Locate the cell with the specified text and output its (X, Y) center coordinate. 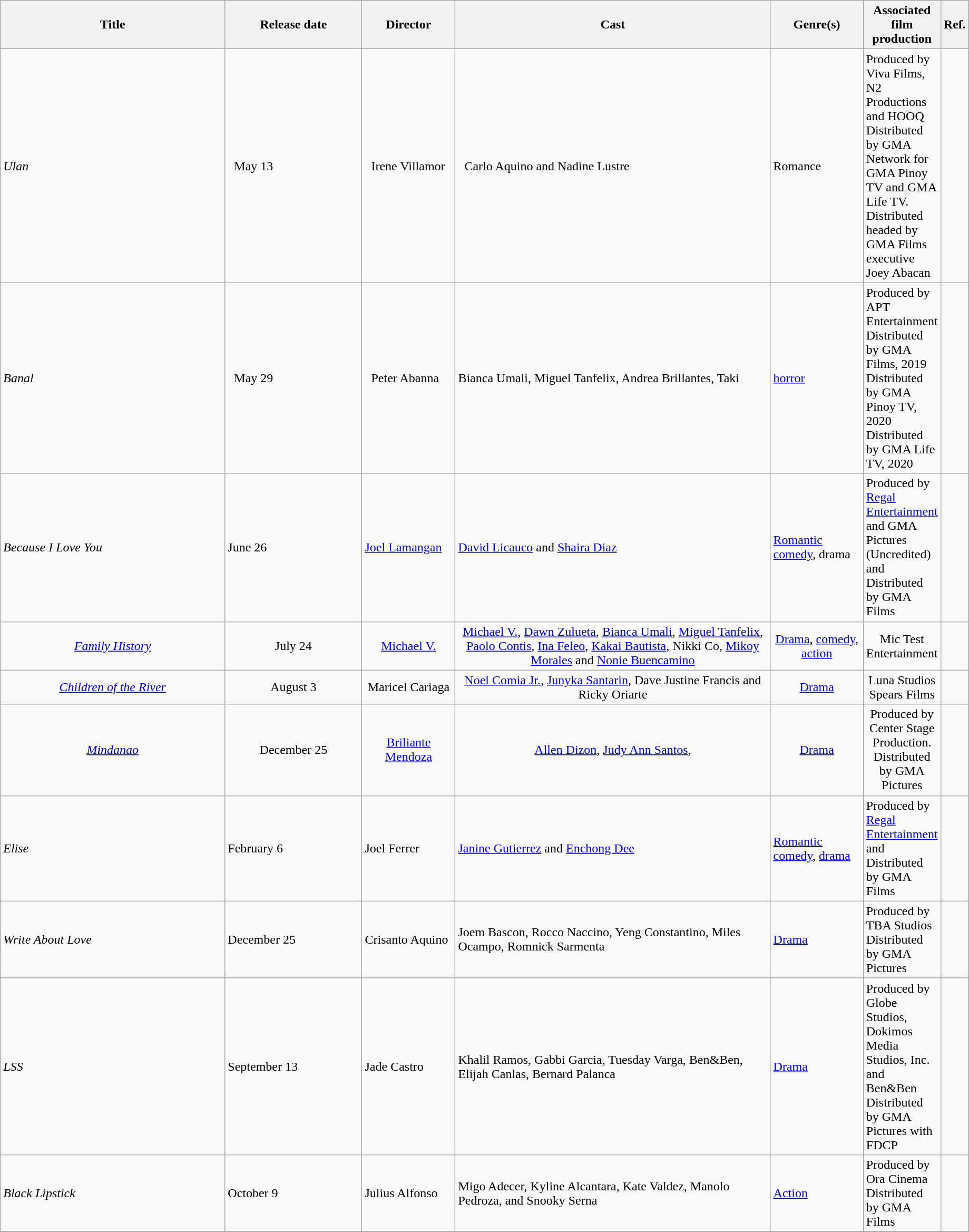
Produced by Regal Entertainment and Distributed by GMA Films (902, 848)
David Licauco and Shaira Diaz (613, 547)
Michael V. (409, 646)
August 3 (293, 687)
February 6 (293, 848)
Joem Bascon, Rocco Naccino, Yeng Constantino, Miles Ocampo, Romnick Sarmenta (613, 939)
Write About Love (113, 939)
Michael V., Dawn Zulueta, Bianca Umali, Miguel Tanfelix, Paolo Contis, Ina Feleo, Kakai Bautista, Nikki Co, Mikoy Morales and Nonie Buencamino (613, 646)
Jade Castro (409, 1066)
Allen Dizon, Judy Ann Santos, (613, 750)
Release date (293, 25)
Produced by Center Stage Production. Distributed by GMA Pictures (902, 750)
Migo Adecer, Kyline Alcantara, Kate Valdez, Manolo Pedroza, and Snooky Serna (613, 1193)
October 9 (293, 1193)
Mic Test Entertainment (902, 646)
Produced by APT EntertainmentDistributed by GMA Films, 2019 Distributed by GMA Pinoy TV, 2020 Distributed by GMA Life TV, 2020 (902, 378)
horror (817, 378)
May 29 (293, 378)
Produced by Regal Entertainment and GMA Pictures (Uncredited) and Distributed by GMA Films (902, 547)
Action (817, 1193)
Peter Abanna (409, 378)
Ref. (955, 25)
Title (113, 25)
Briliante Mendoza (409, 750)
Family History (113, 646)
Joel Ferrer (409, 848)
Janine Gutierrez and Enchong Dee (613, 848)
Children of the River (113, 687)
June 26 (293, 547)
Bianca Umali, Miguel Tanfelix, Andrea Brillantes, Taki (613, 378)
Produced by Ora CinemaDistributed by GMA Films (902, 1193)
Mindanao (113, 750)
Joel Lamangan (409, 547)
Banal (113, 378)
Because I Love You (113, 547)
Khalil Ramos, Gabbi Garcia, Tuesday Varga, Ben&Ben, Elijah Canlas, Bernard Palanca (613, 1066)
Genre(s) (817, 25)
Produced by Globe Studios, Dokimos Media Studios, Inc. and Ben&BenDistributed by GMA Pictures with FDCP (902, 1066)
Romance (817, 166)
LSS (113, 1066)
Julius Alfonso (409, 1193)
Associated film production (902, 25)
Carlo Aquino and Nadine Lustre (613, 166)
Director (409, 25)
Irene Villamor (409, 166)
Drama, comedy, action (817, 646)
Ulan (113, 166)
Crisanto Aquino (409, 939)
Luna StudiosSpears Films (902, 687)
September 13 (293, 1066)
Noel Comia Jr., Junyka Santarin, Dave Justine Francis and Ricky Oriarte (613, 687)
Cast (613, 25)
Maricel Cariaga (409, 687)
Elise (113, 848)
July 24 (293, 646)
Produced by TBA StudiosDistributed by GMA Pictures (902, 939)
Black Lipstick (113, 1193)
May 13 (293, 166)
